Capture the cell that displays the provided text and extract its [X, Y] central coordinate. 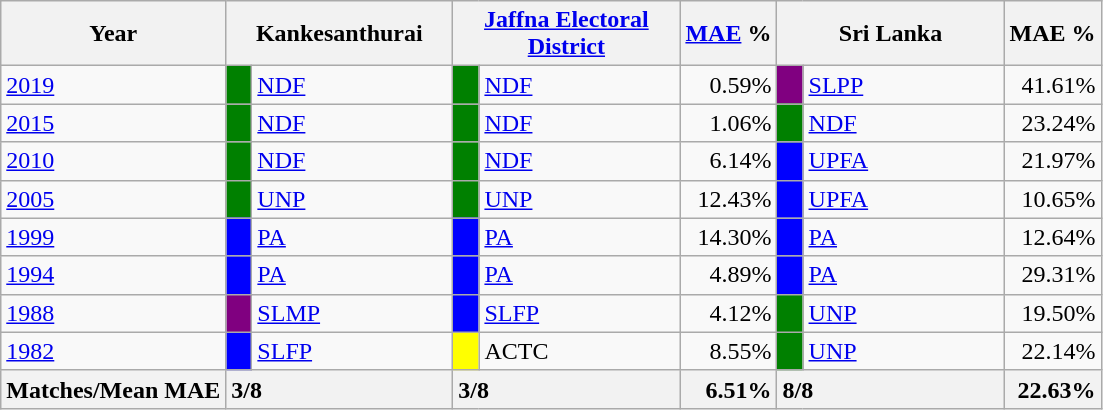
29.31% [1052, 275]
21.97% [1052, 161]
1994 [114, 275]
2010 [114, 161]
6.51% [728, 389]
19.50% [1052, 313]
Kankesanthurai [340, 34]
1988 [114, 313]
ACTC [580, 351]
41.61% [1052, 85]
6.14% [728, 161]
14.30% [728, 237]
12.64% [1052, 237]
22.63% [1052, 389]
Jaffna Electoral District [566, 34]
22.14% [1052, 351]
1.06% [728, 123]
10.65% [1052, 199]
1999 [114, 237]
SLMP [352, 313]
0.59% [728, 85]
2005 [114, 199]
SLPP [904, 85]
2015 [114, 123]
8/8 [890, 389]
23.24% [1052, 123]
4.12% [728, 313]
1982 [114, 351]
2019 [114, 85]
8.55% [728, 351]
4.89% [728, 275]
12.43% [728, 199]
Year [114, 34]
Sri Lanka [890, 34]
Matches/Mean MAE [114, 389]
